Locate the cell with the specified text and output its (x, y) center coordinate. 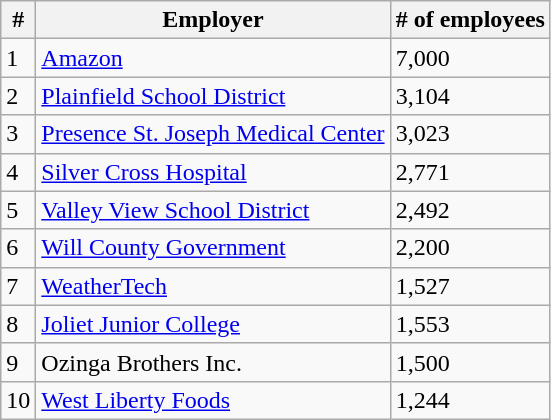
1,553 (470, 324)
3 (18, 134)
Plainfield School District (213, 96)
West Liberty Foods (213, 400)
1,244 (470, 400)
3,104 (470, 96)
4 (18, 172)
2,771 (470, 172)
Ozinga Brothers Inc. (213, 362)
Will County Government (213, 248)
9 (18, 362)
# of employees (470, 20)
# (18, 20)
1,527 (470, 286)
1 (18, 58)
5 (18, 210)
WeatherTech (213, 286)
Silver Cross Hospital (213, 172)
7 (18, 286)
10 (18, 400)
2 (18, 96)
3,023 (470, 134)
8 (18, 324)
Employer (213, 20)
6 (18, 248)
2,492 (470, 210)
Valley View School District (213, 210)
1,500 (470, 362)
7,000 (470, 58)
Presence St. Joseph Medical Center (213, 134)
Joliet Junior College (213, 324)
Amazon (213, 58)
2,200 (470, 248)
